Find where the given text appears and provide that cell's center as [X, Y] coordinate. 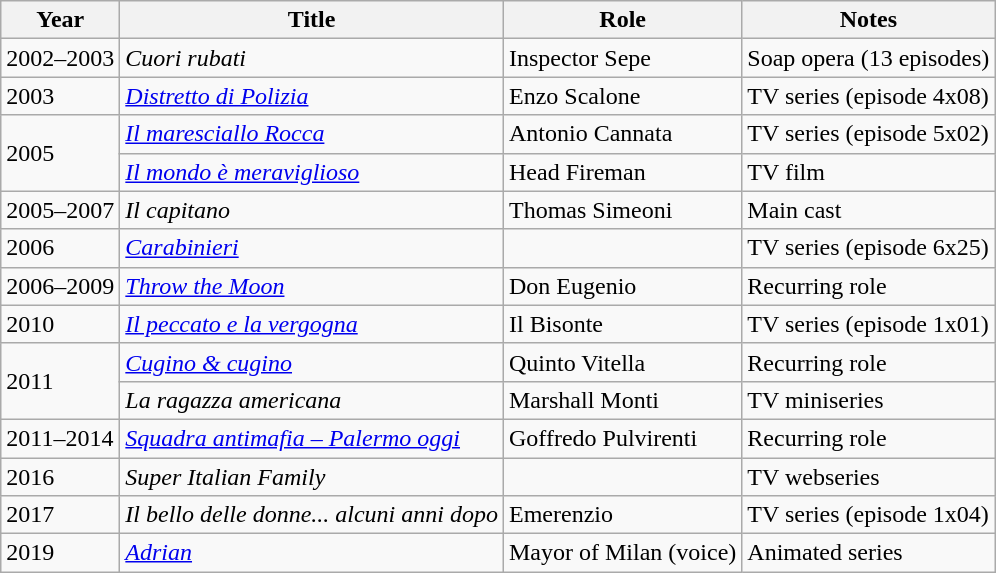
Title [312, 20]
Il peccato e la vergogna [312, 324]
Notes [868, 20]
Role [622, 20]
2006–2009 [60, 286]
TV film [868, 172]
Mayor of Milan (voice) [622, 553]
Cugino & cugino [312, 362]
Distretto di Polizia [312, 96]
Head Fireman [622, 172]
Antonio Cannata [622, 134]
2011–2014 [60, 438]
2016 [60, 477]
2002–2003 [60, 58]
Main cast [868, 210]
Il maresciallo Rocca [312, 134]
Il capitano [312, 210]
TV series (episode 1x01) [868, 324]
Il Bisonte [622, 324]
2006 [60, 248]
La ragazza americana [312, 400]
Year [60, 20]
2005–2007 [60, 210]
2011 [60, 381]
2005 [60, 153]
Super Italian Family [312, 477]
TV series (episode 5x02) [868, 134]
Carabinieri [312, 248]
TV webseries [868, 477]
Emerenzio [622, 515]
Il bello delle donne... alcuni anni dopo [312, 515]
2003 [60, 96]
Quinto Vitella [622, 362]
TV series (episode 6x25) [868, 248]
Marshall Monti [622, 400]
2019 [60, 553]
Adrian [312, 553]
Throw the Moon [312, 286]
Enzo Scalone [622, 96]
TV miniseries [868, 400]
TV series (episode 4x08) [868, 96]
Il mondo è meraviglioso [312, 172]
Soap opera (13 episodes) [868, 58]
2010 [60, 324]
Animated series [868, 553]
Squadra antimafia – Palermo oggi [312, 438]
Inspector Sepe [622, 58]
2017 [60, 515]
Goffredo Pulvirenti [622, 438]
Don Eugenio [622, 286]
Thomas Simeoni [622, 210]
TV series (episode 1x04) [868, 515]
Cuori rubati [312, 58]
